For the text-containing cell, return its midpoint in (x, y) coordinate format. 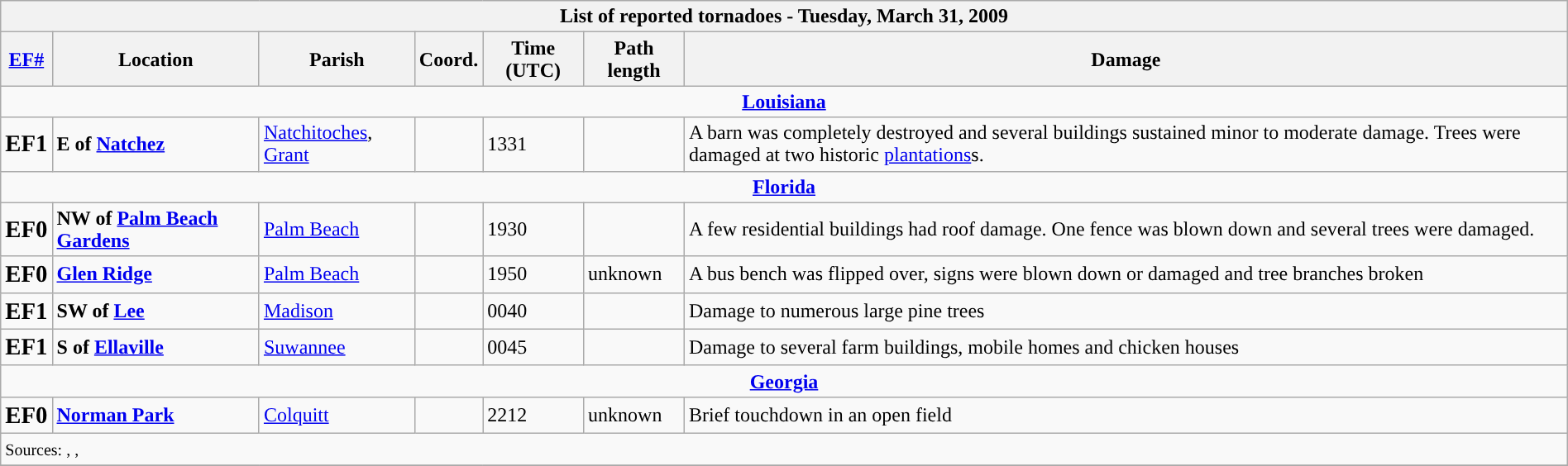
Brief touchdown in an open field (1126, 415)
EF# (26, 59)
Madison (337, 311)
0040 (533, 311)
Damage to several farm buildings, mobile homes and chicken houses (1126, 347)
SW of Lee (155, 311)
E of Natchez (155, 144)
Suwannee (337, 347)
S of Ellaville (155, 347)
Georgia (784, 381)
A barn was completely destroyed and several buildings sustained minor to moderate damage. Trees were damaged at two historic plantationss. (1126, 144)
0045 (533, 347)
2212 (533, 415)
Norman Park (155, 415)
Natchitoches, Grant (337, 144)
NW of Palm Beach Gardens (155, 230)
Time (UTC) (533, 59)
Parish (337, 59)
Damage (1126, 59)
Florida (784, 187)
Damage to numerous large pine trees (1126, 311)
Location (155, 59)
1331 (533, 144)
Colquitt (337, 415)
1950 (533, 274)
Louisiana (784, 102)
A few residential buildings had roof damage. One fence was blown down and several trees were damaged. (1126, 230)
Coord. (448, 59)
1930 (533, 230)
Path length (634, 59)
Sources: , , (784, 449)
List of reported tornadoes - Tuesday, March 31, 2009 (784, 17)
A bus bench was flipped over, signs were blown down or damaged and tree branches broken (1126, 274)
Glen Ridge (155, 274)
